Return [X, Y] of the center of cell containing provided text 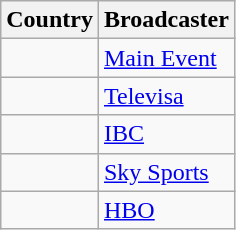
Sky Sports [166, 172]
Broadcaster [166, 20]
Main Event [166, 58]
Country [50, 20]
Televisa [166, 96]
IBC [166, 134]
HBO [166, 210]
